From the cell containing the given text, extract its center point as (X, Y) coordinate. 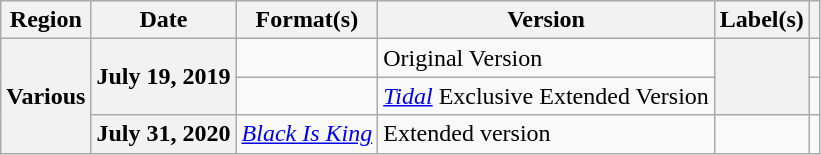
Date (164, 20)
Region (46, 20)
Extended version (546, 134)
Label(s) (762, 20)
Various (46, 96)
Original Version (546, 58)
Black Is King (307, 134)
Version (546, 20)
July 31, 2020 (164, 134)
July 19, 2019 (164, 77)
Tidal Exclusive Extended Version (546, 96)
Format(s) (307, 20)
